Return [x, y] of the center of cell containing provided text 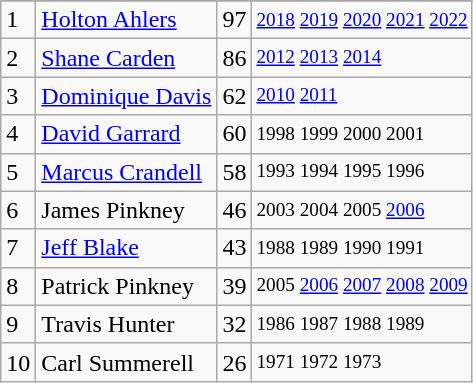
Jeff Blake [126, 248]
9 [18, 324]
Carl Summerell [126, 362]
3 [18, 96]
58 [234, 172]
David Garrard [126, 134]
1988 1989 1990 1991 [362, 248]
39 [234, 286]
86 [234, 58]
2005 2006 2007 2008 2009 [362, 286]
2 [18, 58]
2010 2011 [362, 96]
10 [18, 362]
60 [234, 134]
1986 1987 1988 1989 [362, 324]
2003 2004 2005 2006 [362, 210]
2018 2019 2020 2021 2022 [362, 20]
97 [234, 20]
Travis Hunter [126, 324]
8 [18, 286]
1971 1972 1973 [362, 362]
2012 2013 2014 [362, 58]
5 [18, 172]
32 [234, 324]
James Pinkney [126, 210]
26 [234, 362]
Holton Ahlers [126, 20]
1993 1994 1995 1996 [362, 172]
4 [18, 134]
46 [234, 210]
Shane Carden [126, 58]
1998 1999 2000 2001 [362, 134]
1 [18, 20]
Marcus Crandell [126, 172]
43 [234, 248]
62 [234, 96]
6 [18, 210]
Dominique Davis [126, 96]
7 [18, 248]
Patrick Pinkney [126, 286]
